Search for the cell housing the specified text and yield its (X, Y) center coordinate. 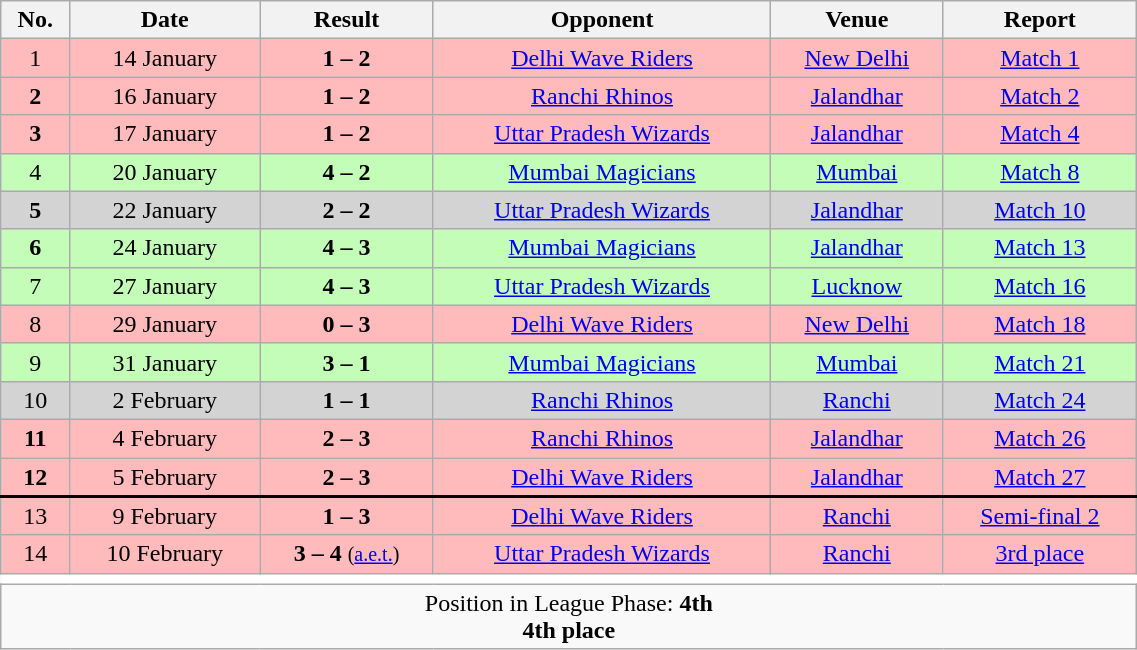
4 (36, 172)
Lucknow (857, 286)
7 (36, 286)
22 January (165, 210)
Match 27 (1040, 478)
24 January (165, 248)
Match 18 (1040, 324)
14 January (165, 58)
Match 13 (1040, 248)
3 – 1 (347, 362)
4 – 2 (347, 172)
0 – 3 (347, 324)
Opponent (602, 20)
Match 16 (1040, 286)
12 (36, 478)
3 – 4 (a.e.t.) (347, 554)
Semi-final 2 (1040, 516)
Match 2 (1040, 96)
No. (36, 20)
1 (36, 58)
27 January (165, 286)
Report (1040, 20)
2 – 2 (347, 210)
Venue (857, 20)
31 January (165, 362)
Match 24 (1040, 400)
8 (36, 324)
10 (36, 400)
Date (165, 20)
11 (36, 438)
5 (36, 210)
10 February (165, 554)
Match 26 (1040, 438)
2 February (165, 400)
13 (36, 516)
Match 1 (1040, 58)
9 (36, 362)
1 – 3 (347, 516)
14 (36, 554)
2 (36, 96)
9 February (165, 516)
Match 4 (1040, 134)
16 January (165, 96)
20 January (165, 172)
Result (347, 20)
6 (36, 248)
Match 21 (1040, 362)
17 January (165, 134)
Position in League Phase: 4th 4th place (569, 616)
Match 10 (1040, 210)
5 February (165, 478)
Match 8 (1040, 172)
3 (36, 134)
4 February (165, 438)
1 – 1 (347, 400)
29 January (165, 324)
3rd place (1040, 554)
